For the text-containing cell, return its midpoint in (x, y) coordinate format. 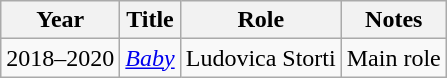
Main role (394, 58)
Notes (394, 20)
Role (260, 20)
Year (60, 20)
Ludovica Storti (260, 58)
Title (150, 20)
2018–2020 (60, 58)
Baby (150, 58)
